Find where the given text appears and provide that cell's center as [X, Y] coordinate. 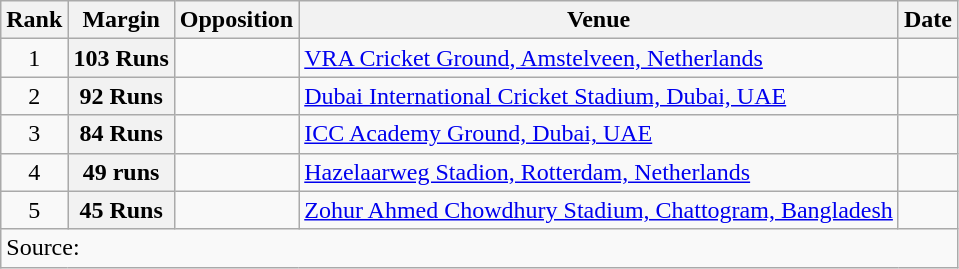
Hazelaarweg Stadion, Rotterdam, Netherlands [599, 172]
5 [34, 210]
Rank [34, 20]
3 [34, 134]
Source: [480, 248]
92 Runs [121, 96]
4 [34, 172]
45 Runs [121, 210]
Zohur Ahmed Chowdhury Stadium, Chattogram, Bangladesh [599, 210]
84 Runs [121, 134]
Venue [599, 20]
Dubai International Cricket Stadium, Dubai, UAE [599, 96]
Margin [121, 20]
VRA Cricket Ground, Amstelveen, Netherlands [599, 58]
Date [928, 20]
ICC Academy Ground, Dubai, UAE [599, 134]
103 Runs [121, 58]
1 [34, 58]
Opposition [236, 20]
49 runs [121, 172]
2 [34, 96]
